From the cell containing the given text, extract its center point as [X, Y] coordinate. 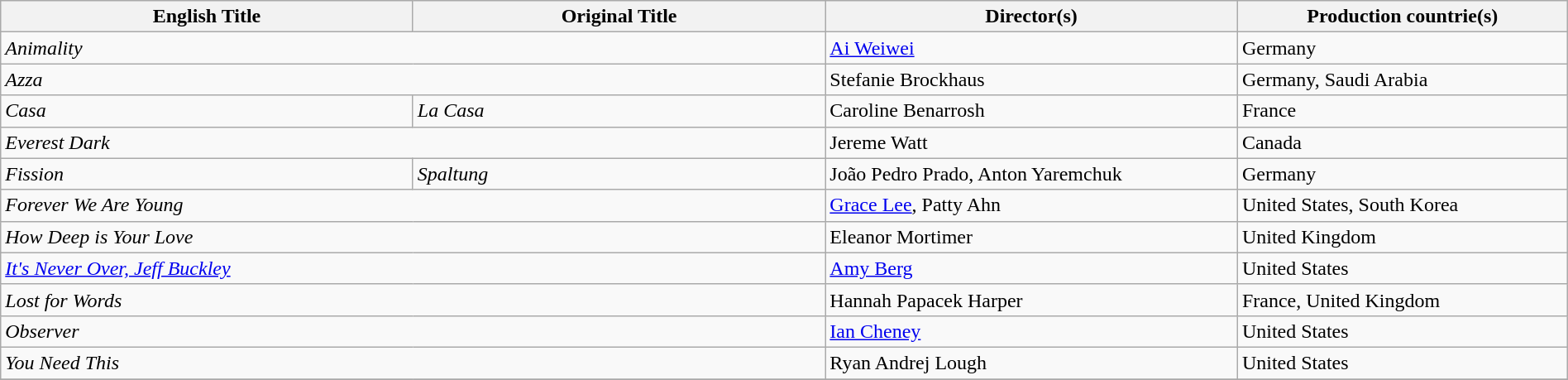
João Pedro Prado, Anton Yaremchuk [1032, 174]
Hannah Papacek Harper [1032, 300]
Lost for Words [414, 300]
Eleanor Mortimer [1032, 237]
Director(s) [1032, 17]
Forever We Are Young [414, 205]
You Need This [414, 363]
France, United Kingdom [1403, 300]
Jereme Watt [1032, 142]
Original Title [619, 17]
Everest Dark [414, 142]
Ian Cheney [1032, 331]
Fission [207, 174]
United States, South Korea [1403, 205]
La Casa [619, 111]
English Title [207, 17]
Ai Weiwei [1032, 48]
Grace Lee, Patty Ahn [1032, 205]
Canada [1403, 142]
Germany, Saudi Arabia [1403, 79]
United Kingdom [1403, 237]
Animality [414, 48]
Spaltung [619, 174]
Amy Berg [1032, 268]
France [1403, 111]
Azza [414, 79]
It's Never Over, Jeff Buckley [414, 268]
Observer [414, 331]
Casa [207, 111]
Production countrie(s) [1403, 17]
Caroline Benarrosh [1032, 111]
Stefanie Brockhaus [1032, 79]
Ryan Andrej Lough [1032, 363]
How Deep is Your Love [414, 237]
